Detect which cell encompasses the target text, then output its [X, Y] center coordinate. 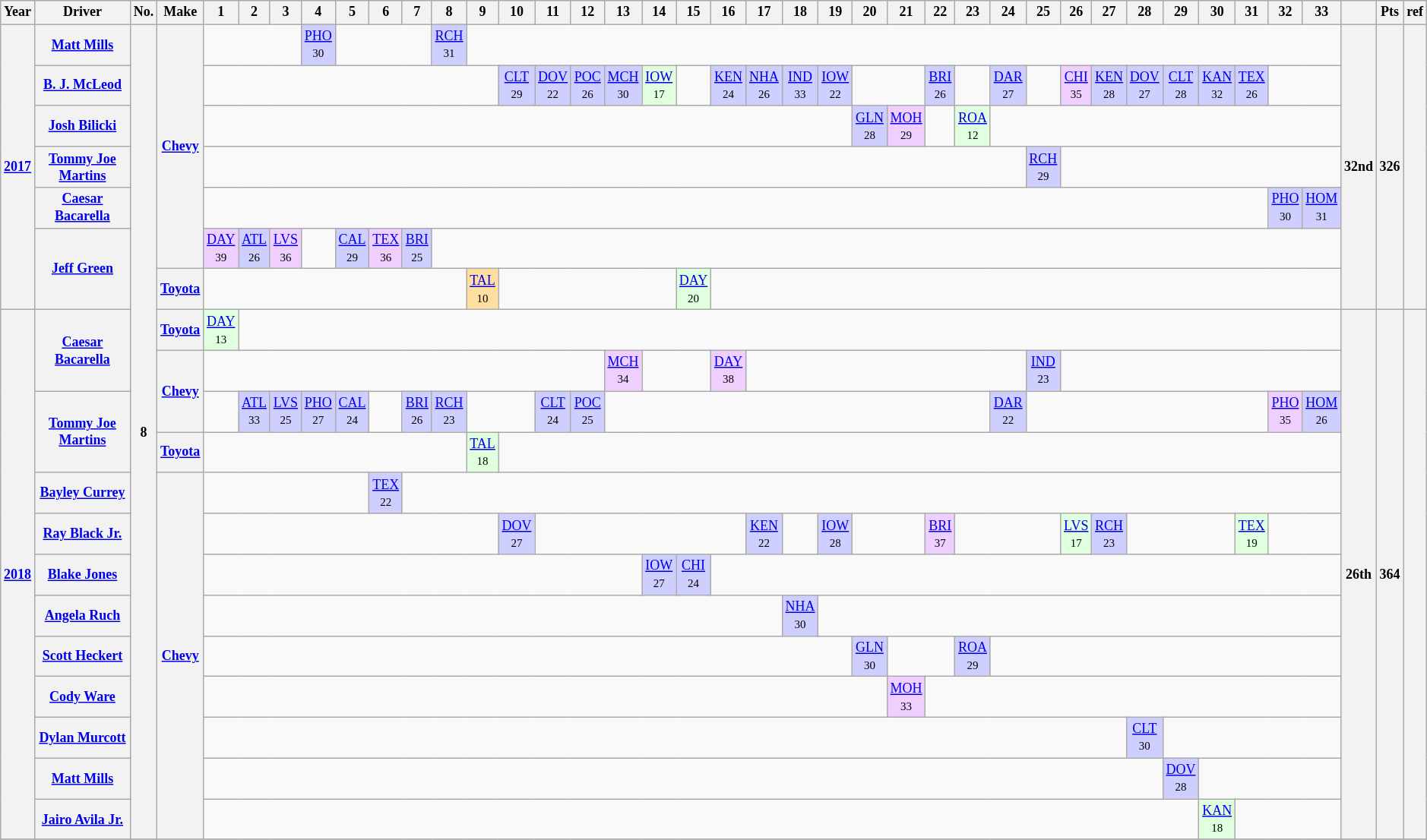
CAL24 [353, 412]
CLT29 [517, 86]
30 [1217, 12]
MOH29 [906, 126]
TEX19 [1251, 534]
POC25 [587, 412]
CAL29 [353, 248]
IOW22 [836, 86]
326 [1390, 167]
NHA26 [764, 86]
KEN22 [764, 534]
24 [1008, 12]
Josh Bilicki [82, 126]
15 [694, 12]
HOM26 [1322, 412]
17 [764, 12]
IOW27 [660, 575]
TAL10 [483, 289]
16 [729, 12]
Make [181, 12]
CLT28 [1181, 86]
DAY13 [221, 330]
MCH30 [623, 86]
ROA29 [973, 656]
33 [1322, 12]
14 [660, 12]
11 [553, 12]
NHA30 [800, 615]
31 [1251, 12]
Cody Ware [82, 697]
DAY38 [729, 371]
LVS25 [286, 412]
ATL26 [255, 248]
Jeff Green [82, 269]
IOW28 [836, 534]
MOH33 [906, 697]
KEN28 [1109, 86]
CLT24 [553, 412]
Dylan Murcott [82, 737]
PHO35 [1286, 412]
2018 [18, 575]
Jairo Avila Jr. [82, 819]
CLT30 [1144, 737]
26th [1359, 575]
B. J. McLeod [82, 86]
GLN28 [870, 126]
5 [353, 12]
Ray Black Jr. [82, 534]
22 [941, 12]
18 [800, 12]
PHO27 [318, 412]
IOW17 [660, 86]
No. [143, 12]
CHI35 [1076, 86]
12 [587, 12]
4 [318, 12]
Bayley Currey [82, 493]
32 [1286, 12]
RCH31 [449, 45]
Pts [1390, 12]
DAR22 [1008, 412]
2 [255, 12]
32nd [1359, 167]
TEX26 [1251, 86]
TAL18 [483, 453]
7 [416, 12]
19 [836, 12]
29 [1181, 12]
LVS17 [1076, 534]
KAN18 [1217, 819]
Blake Jones [82, 575]
1 [221, 12]
POC26 [587, 86]
MCH34 [623, 371]
21 [906, 12]
BRI25 [416, 248]
10 [517, 12]
Driver [82, 12]
ATL33 [255, 412]
CHI24 [694, 575]
23 [973, 12]
TEX22 [386, 493]
DAR27 [1008, 86]
25 [1043, 12]
DOV28 [1181, 778]
KEN24 [729, 86]
27 [1109, 12]
13 [623, 12]
Angela Ruch [82, 615]
ref [1415, 12]
26 [1076, 12]
6 [386, 12]
20 [870, 12]
DOV22 [553, 86]
DAY20 [694, 289]
28 [1144, 12]
9 [483, 12]
2017 [18, 167]
Scott Heckert [82, 656]
GLN30 [870, 656]
KAN32 [1217, 86]
BRI37 [941, 534]
RCH29 [1043, 167]
LVS36 [286, 248]
DAY39 [221, 248]
HOM31 [1322, 208]
Year [18, 12]
3 [286, 12]
364 [1390, 575]
IND23 [1043, 371]
TEX36 [386, 248]
IND33 [800, 86]
ROA12 [973, 126]
